Find where the given text appears and provide that cell's center as (X, Y) coordinate. 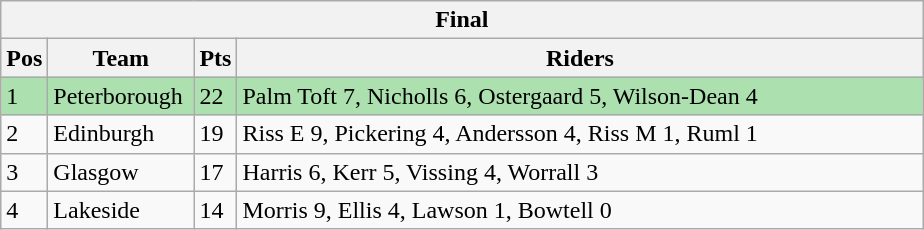
Palm Toft 7, Nicholls 6, Ostergaard 5, Wilson-Dean 4 (580, 96)
Peterborough (121, 96)
2 (24, 134)
Morris 9, Ellis 4, Lawson 1, Bowtell 0 (580, 210)
Edinburgh (121, 134)
Lakeside (121, 210)
Riss E 9, Pickering 4, Andersson 4, Riss M 1, Ruml 1 (580, 134)
1 (24, 96)
Glasgow (121, 172)
4 (24, 210)
Pos (24, 58)
22 (216, 96)
3 (24, 172)
17 (216, 172)
Riders (580, 58)
Final (462, 20)
14 (216, 210)
Harris 6, Kerr 5, Vissing 4, Worrall 3 (580, 172)
Pts (216, 58)
19 (216, 134)
Team (121, 58)
